Detect which cell encompasses the target text, then output its (x, y) center coordinate. 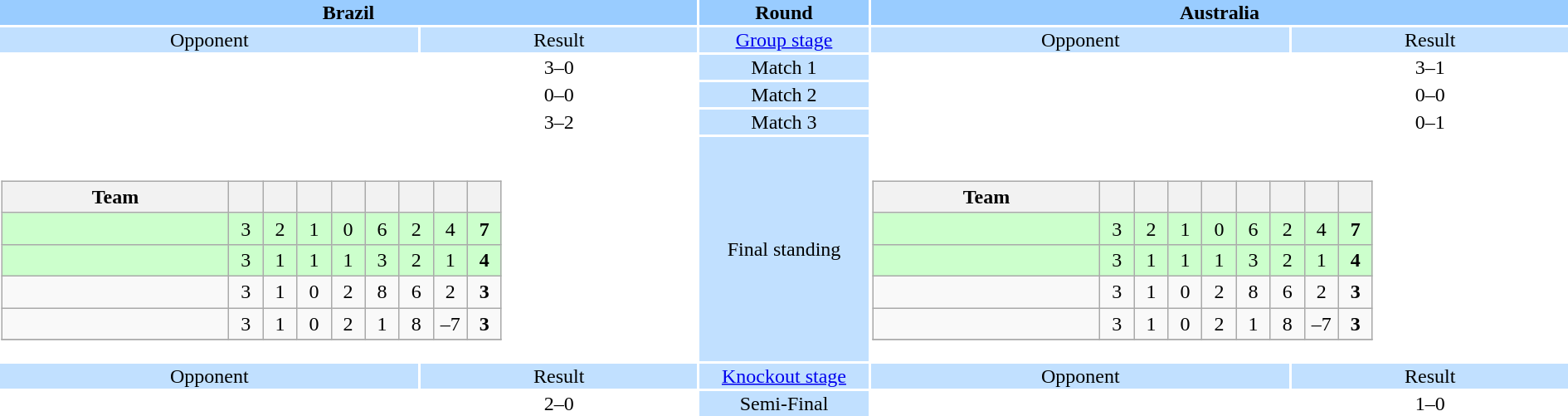
Group stage (784, 40)
0–1 (1430, 122)
Brazil (348, 12)
3–2 (559, 122)
Match 2 (784, 95)
Final standing (784, 249)
Australia (1220, 12)
Match 3 (784, 122)
Semi-Final (784, 404)
Knockout stage (784, 376)
1–0 (1430, 404)
2–0 (559, 404)
3–1 (1430, 67)
3–0 (559, 67)
Round (784, 12)
Match 1 (784, 67)
